Find where the given text appears and provide that cell's center as (X, Y) coordinate. 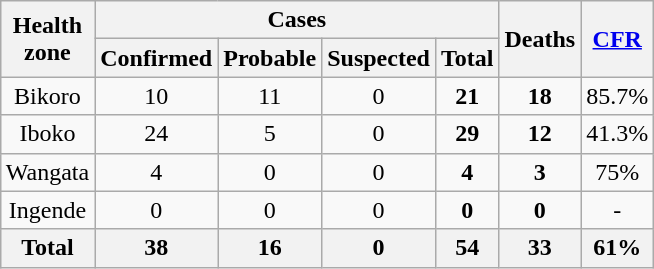
Bikoro (47, 96)
85.7% (618, 96)
Iboko (47, 134)
Wangata (47, 172)
Confirmed (156, 58)
18 (540, 96)
29 (467, 134)
24 (156, 134)
75% (618, 172)
11 (270, 96)
Ingende (47, 210)
54 (467, 248)
41.3% (618, 134)
Healthzone (47, 39)
CFR (618, 39)
Suspected (379, 58)
61% (618, 248)
5 (270, 134)
- (618, 210)
38 (156, 248)
10 (156, 96)
33 (540, 248)
Probable (270, 58)
Cases (297, 20)
16 (270, 248)
21 (467, 96)
Deaths (540, 39)
3 (540, 172)
12 (540, 134)
